Search for the cell housing the specified text and yield its (X, Y) center coordinate. 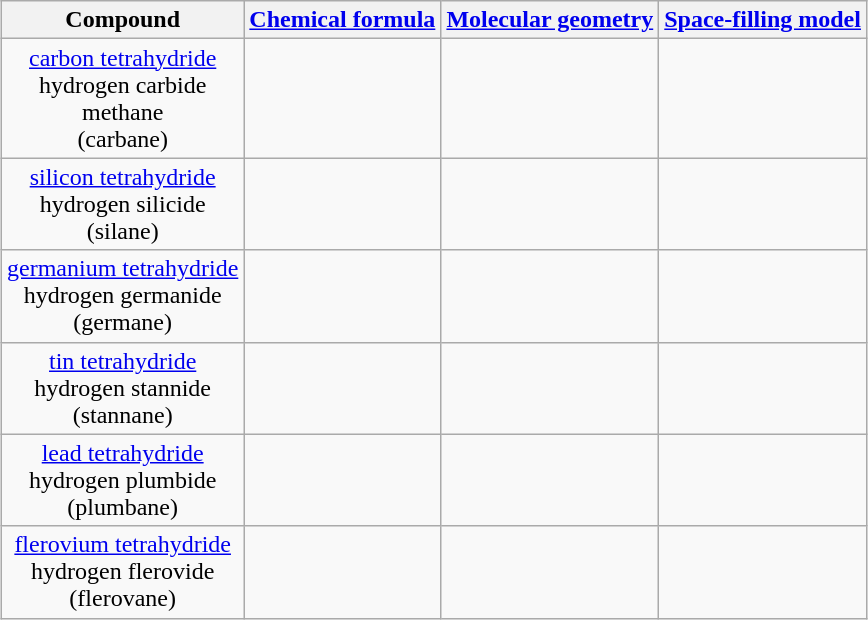
tin tetrahydridehydrogen stannide(stannane) (123, 388)
Molecular geometry (550, 20)
Space-filling model (763, 20)
germanium tetrahydridehydrogen germanide(germane) (123, 296)
lead tetrahydridehydrogen plumbide(plumbane) (123, 480)
carbon tetrahydridehydrogen carbidemethane(carbane) (123, 98)
Chemical formula (342, 20)
silicon tetrahydridehydrogen silicide(silane) (123, 204)
flerovium tetrahydridehydrogen flerovide(flerovane) (123, 572)
Compound (123, 20)
